Pinpoint the cell where the given text exists, returning its [x, y] midpoint coordinate. 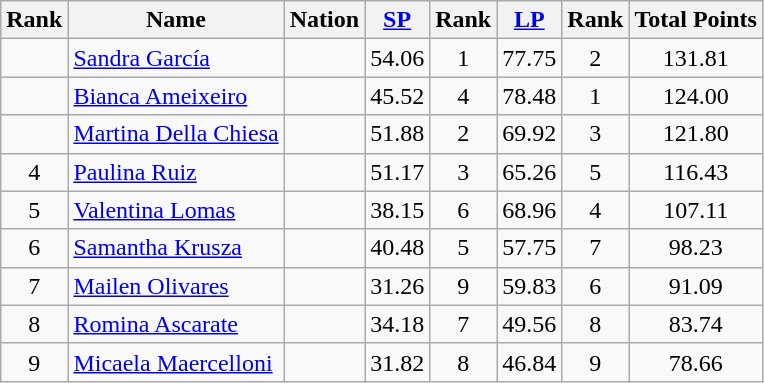
69.92 [530, 134]
Valentina Lomas [176, 210]
LP [530, 20]
57.75 [530, 248]
34.18 [398, 324]
Micaela Maercelloni [176, 362]
40.48 [398, 248]
Nation [324, 20]
65.26 [530, 172]
98.23 [696, 248]
Total Points [696, 20]
107.11 [696, 210]
59.83 [530, 286]
Martina Della Chiesa [176, 134]
38.15 [398, 210]
51.88 [398, 134]
Romina Ascarate [176, 324]
77.75 [530, 58]
Sandra García [176, 58]
SP [398, 20]
Paulina Ruiz [176, 172]
Name [176, 20]
Bianca Ameixeiro [176, 96]
68.96 [530, 210]
46.84 [530, 362]
121.80 [696, 134]
78.66 [696, 362]
131.81 [696, 58]
116.43 [696, 172]
49.56 [530, 324]
Mailen Olivares [176, 286]
83.74 [696, 324]
31.82 [398, 362]
124.00 [696, 96]
51.17 [398, 172]
78.48 [530, 96]
Samantha Krusza [176, 248]
54.06 [398, 58]
31.26 [398, 286]
45.52 [398, 96]
91.09 [696, 286]
